Provide the [x, y] coordinate of the cell's center where the given text is located.  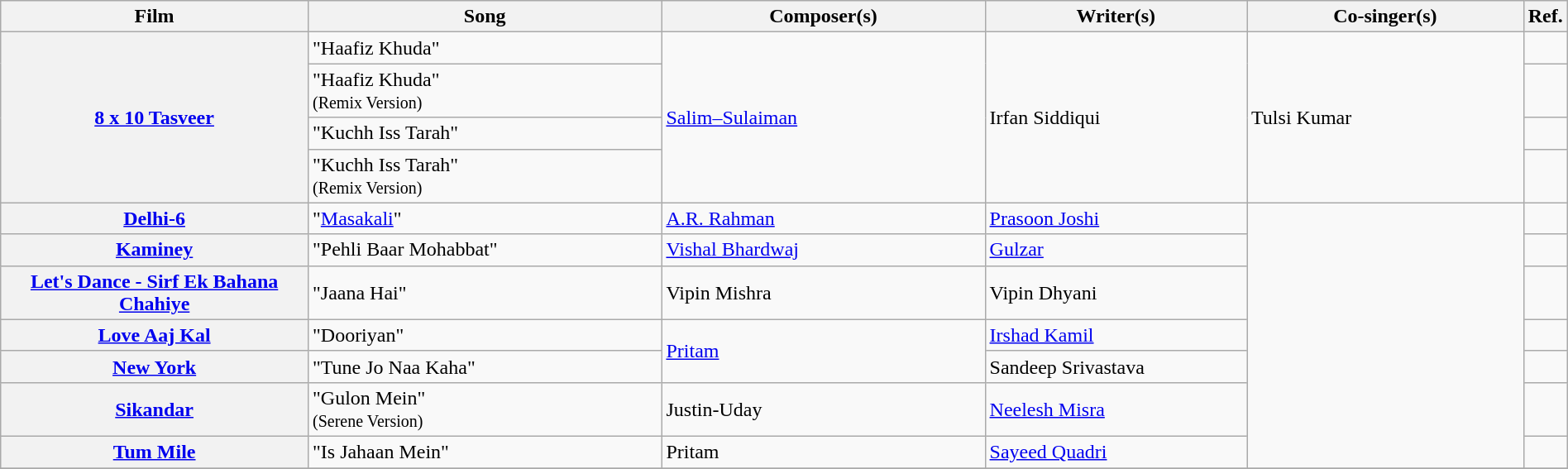
New York [155, 366]
"Masakali" [485, 218]
Sandeep Srivastava [1116, 366]
Vishal Bhardwaj [824, 250]
Delhi-6 [155, 218]
Gulzar [1116, 250]
"Pehli Baar Mohabbat" [485, 250]
Composer(s) [824, 17]
Kaminey [155, 250]
"Gulon Mein"(Serene Version) [485, 409]
A.R. Rahman [824, 218]
Salim–Sulaiman [824, 117]
Neelesh Misra [1116, 409]
Ref. [1545, 17]
Sikandar [155, 409]
"Is Jahaan Mein" [485, 452]
Sayeed Quadri [1116, 452]
Vipin Dhyani [1116, 293]
"Tune Jo Naa Kaha" [485, 366]
8 x 10 Tasveer [155, 117]
Prasoon Joshi [1116, 218]
"Kuchh Iss Tarah"(Remix Version) [485, 175]
Tum Mile [155, 452]
Irfan Siddiqui [1116, 117]
Irshad Kamil [1116, 335]
Tulsi Kumar [1386, 117]
Song [485, 17]
Let's Dance - Sirf Ek Bahana Chahiye [155, 293]
Writer(s) [1116, 17]
Justin-Uday [824, 409]
"Dooriyan" [485, 335]
"Haafiz Khuda" [485, 48]
"Jaana Hai" [485, 293]
Film [155, 17]
Co-singer(s) [1386, 17]
Love Aaj Kal [155, 335]
"Kuchh Iss Tarah" [485, 133]
Vipin Mishra [824, 293]
"Haafiz Khuda"(Remix Version) [485, 91]
